Provide the [X, Y] coordinate of the cell's center where the given text is located.  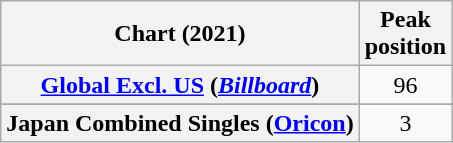
Japan Combined Singles (Oricon) [180, 123]
96 [405, 85]
3 [405, 123]
Peakposition [405, 34]
Global Excl. US (Billboard) [180, 85]
Chart (2021) [180, 34]
